Find where the given text appears and provide that cell's center as (x, y) coordinate. 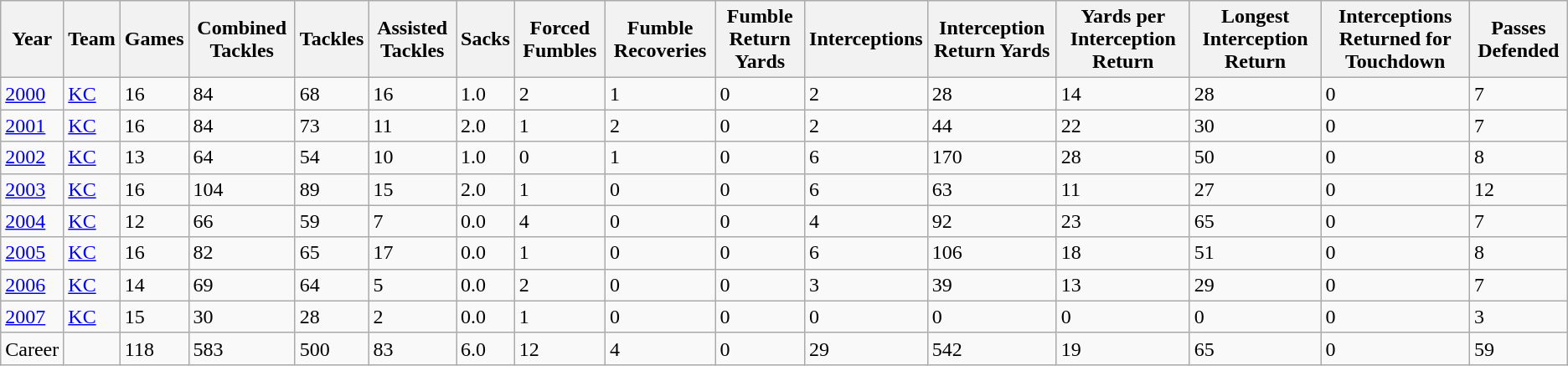
Combined Tackles (241, 39)
18 (1122, 253)
17 (412, 253)
44 (992, 126)
Fumble Recoveries (660, 39)
2001 (32, 126)
73 (332, 126)
19 (1122, 348)
23 (1122, 221)
6.0 (486, 348)
Yards per Interception Return (1122, 39)
82 (241, 253)
Assisted Tackles (412, 39)
68 (332, 94)
Interception Return Yards (992, 39)
27 (1255, 189)
Career (32, 348)
Fumble Return Yards (761, 39)
2005 (32, 253)
583 (241, 348)
Forced Fumbles (560, 39)
170 (992, 157)
542 (992, 348)
50 (1255, 157)
118 (154, 348)
54 (332, 157)
69 (241, 285)
51 (1255, 253)
2000 (32, 94)
10 (412, 157)
Year (32, 39)
5 (412, 285)
39 (992, 285)
Interceptions (866, 39)
106 (992, 253)
Tackles (332, 39)
Interceptions Returned for Touchdown (1395, 39)
22 (1122, 126)
500 (332, 348)
Games (154, 39)
2002 (32, 157)
89 (332, 189)
2003 (32, 189)
Passes Defended (1518, 39)
Team (92, 39)
2007 (32, 317)
92 (992, 221)
Longest Interception Return (1255, 39)
2006 (32, 285)
Sacks (486, 39)
83 (412, 348)
63 (992, 189)
2004 (32, 221)
104 (241, 189)
66 (241, 221)
